Locate the cell with the specified text and output its (X, Y) center coordinate. 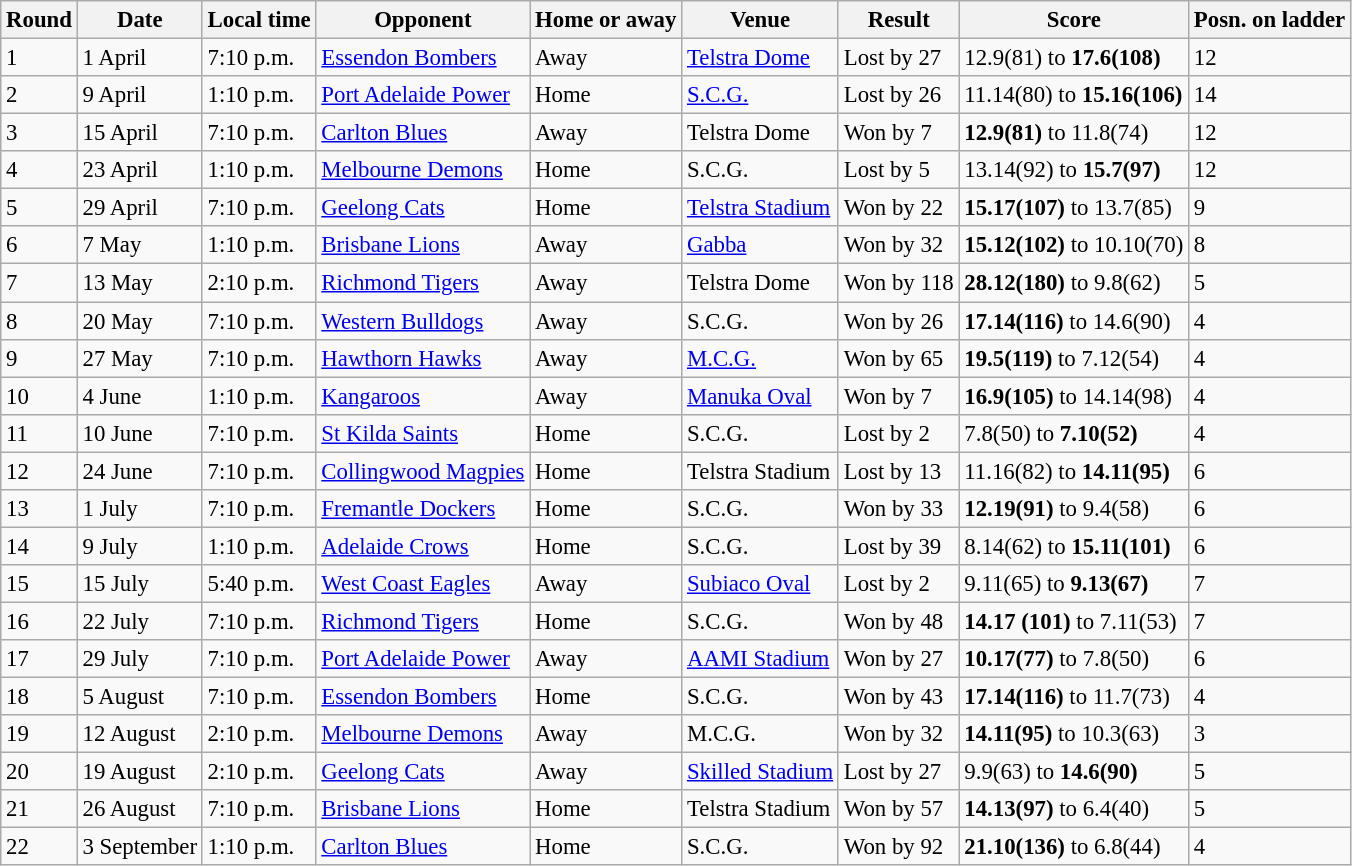
9 July (140, 546)
17.14(116) to 14.6(90) (1074, 321)
19 (39, 734)
Venue (760, 20)
27 May (140, 358)
15 April (140, 133)
Lost by 39 (898, 546)
Western Bulldogs (423, 321)
21.10(136) to 6.8(44) (1074, 847)
26 August (140, 809)
22 July (140, 621)
12.9(81) to 17.6(108) (1074, 58)
12.19(91) to 9.4(58) (1074, 509)
Posn. on ladder (1270, 20)
Lost by 26 (898, 95)
12.9(81) to 11.8(74) (1074, 133)
15.12(102) to 10.10(70) (1074, 245)
Manuka Oval (760, 396)
West Coast Eagles (423, 584)
Home or away (606, 20)
28.12(180) to 9.8(62) (1074, 283)
Round (39, 20)
11 (39, 433)
AAMI Stadium (760, 659)
Result (898, 20)
23 April (140, 170)
9.11(65) to 9.13(67) (1074, 584)
Won by 33 (898, 509)
16 (39, 621)
17.14(116) to 11.7(73) (1074, 697)
2 (39, 95)
Kangaroos (423, 396)
Won by 118 (898, 283)
19.5(119) to 7.12(54) (1074, 358)
24 June (140, 471)
Subiaco Oval (760, 584)
14.11(95) to 10.3(63) (1074, 734)
7.8(50) to 7.10(52) (1074, 433)
15.17(107) to 13.7(85) (1074, 208)
Skilled Stadium (760, 772)
Opponent (423, 20)
13 May (140, 283)
14.13(97) to 6.4(40) (1074, 809)
17 (39, 659)
1 (39, 58)
10.17(77) to 7.8(50) (1074, 659)
8.14(62) to 15.11(101) (1074, 546)
Local time (259, 20)
16.9(105) to 14.14(98) (1074, 396)
10 (39, 396)
11.14(80) to 15.16(106) (1074, 95)
Lost by 5 (898, 170)
5:40 p.m. (259, 584)
12 August (140, 734)
Adelaide Crows (423, 546)
20 May (140, 321)
10 June (140, 433)
1 July (140, 509)
1 April (140, 58)
Fremantle Dockers (423, 509)
Won by 92 (898, 847)
Won by 57 (898, 809)
Gabba (760, 245)
22 (39, 847)
11.16(82) to 14.11(95) (1074, 471)
13.14(92) to 15.7(97) (1074, 170)
St Kilda Saints (423, 433)
Won by 48 (898, 621)
Hawthorn Hawks (423, 358)
Lost by 13 (898, 471)
Date (140, 20)
Won by 26 (898, 321)
Won by 27 (898, 659)
19 August (140, 772)
21 (39, 809)
18 (39, 697)
9 April (140, 95)
20 (39, 772)
4 June (140, 396)
9.9(63) to 14.6(90) (1074, 772)
14.17 (101) to 7.11(53) (1074, 621)
15 (39, 584)
Won by 65 (898, 358)
29 July (140, 659)
Score (1074, 20)
13 (39, 509)
5 August (140, 697)
Won by 22 (898, 208)
Collingwood Magpies (423, 471)
15 July (140, 584)
3 September (140, 847)
29 April (140, 208)
Won by 43 (898, 697)
7 May (140, 245)
